Extract the [X, Y] coordinate from the center of the cell holding the provided text.  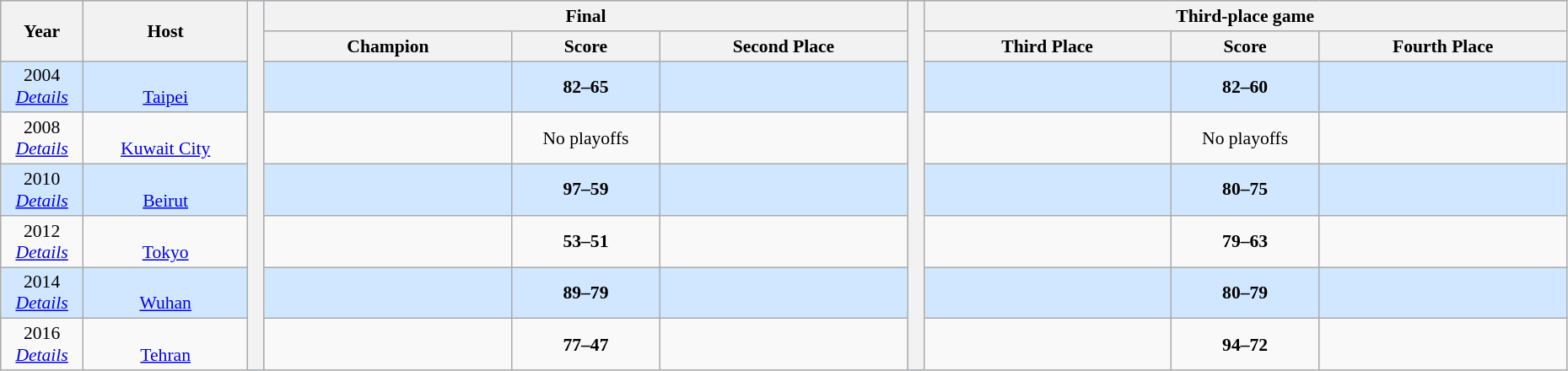
53–51 [586, 241]
79–63 [1245, 241]
77–47 [586, 344]
Tehran [165, 344]
89–79 [586, 293]
Tokyo [165, 241]
Third Place [1048, 46]
80–75 [1245, 191]
Kuwait City [165, 138]
Host [165, 30]
97–59 [586, 191]
82–65 [586, 86]
Year [42, 30]
82–60 [1245, 86]
Second Place [783, 46]
Fourth Place [1442, 46]
80–79 [1245, 293]
Beirut [165, 191]
Third-place game [1245, 16]
Final [585, 16]
2016 Details [42, 344]
2010 Details [42, 191]
2004 Details [42, 86]
2008 Details [42, 138]
2014 Details [42, 293]
Wuhan [165, 293]
94–72 [1245, 344]
Taipei [165, 86]
Champion [388, 46]
2012 Details [42, 241]
